Pinpoint the cell where the given text exists, returning its (X, Y) midpoint coordinate. 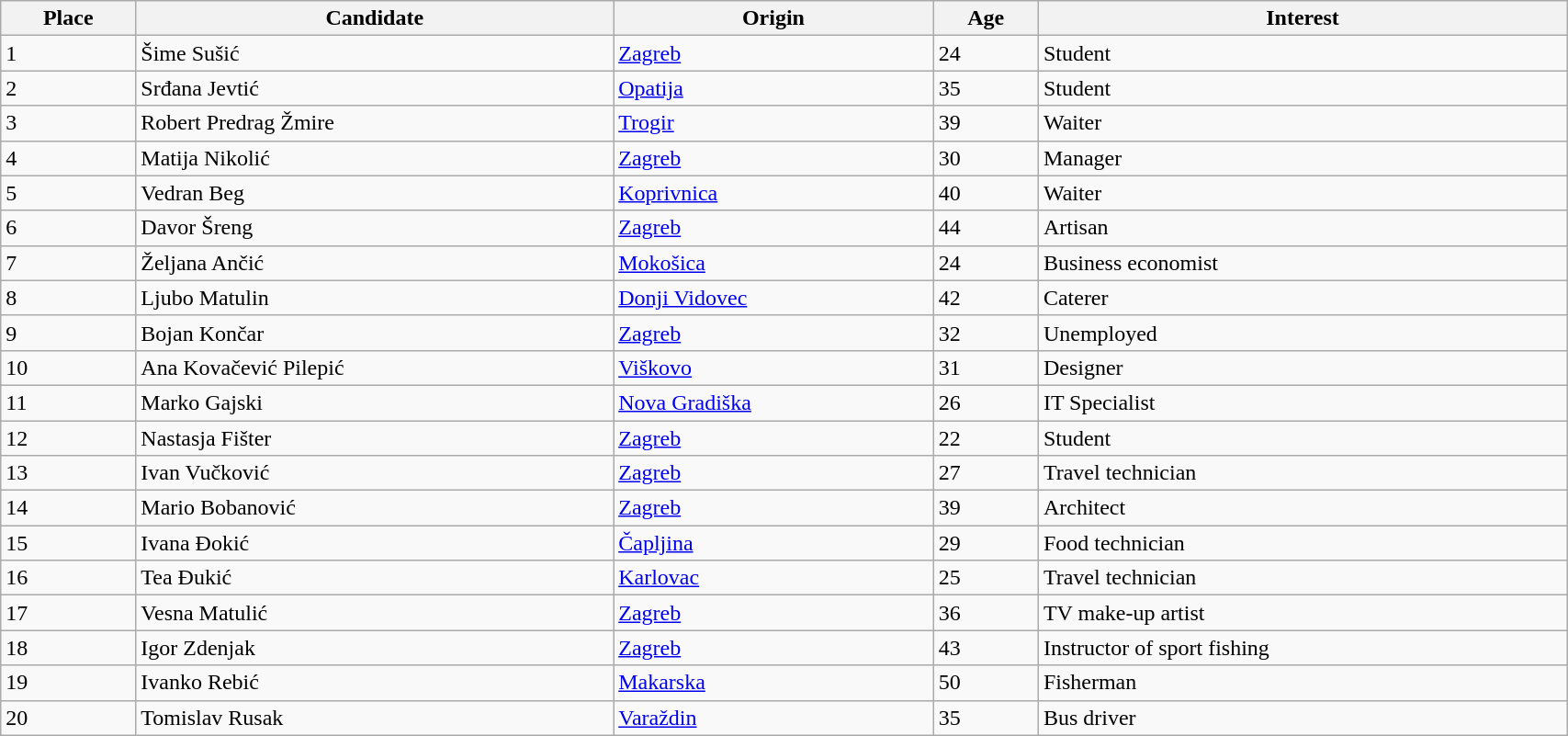
IT Specialist (1303, 402)
Opatija (773, 88)
1 (68, 53)
Age (986, 18)
TV make-up artist (1303, 613)
8 (68, 298)
22 (986, 438)
Davor Šreng (375, 228)
Donji Vidovec (773, 298)
43 (986, 648)
5 (68, 193)
Candidate (375, 18)
14 (68, 508)
Matija Nikolić (375, 158)
17 (68, 613)
Designer (1303, 368)
4 (68, 158)
32 (986, 333)
Makarska (773, 683)
Instructor of sport fishing (1303, 648)
Robert Predrag Žmire (375, 123)
26 (986, 402)
29 (986, 543)
2 (68, 88)
16 (68, 578)
18 (68, 648)
Čapljina (773, 543)
Mario Bobanović (375, 508)
9 (68, 333)
Ana Kovačević Pilepić (375, 368)
Vesna Matulić (375, 613)
Fisherman (1303, 683)
12 (68, 438)
Bus driver (1303, 718)
Interest (1303, 18)
Željana Ančić (375, 263)
Viškovo (773, 368)
Vedran Beg (375, 193)
44 (986, 228)
Origin (773, 18)
3 (68, 123)
Unemployed (1303, 333)
Ivan Vučković (375, 473)
50 (986, 683)
Ivanko Rebić (375, 683)
Manager (1303, 158)
15 (68, 543)
Bojan Končar (375, 333)
10 (68, 368)
Architect (1303, 508)
Tea Đukić (375, 578)
Srđana Jevtić (375, 88)
27 (986, 473)
Šime Sušić (375, 53)
7 (68, 263)
Trogir (773, 123)
Varaždin (773, 718)
Nastasja Fišter (375, 438)
Business economist (1303, 263)
Karlovac (773, 578)
13 (68, 473)
20 (68, 718)
Nova Gradiška (773, 402)
Place (68, 18)
36 (986, 613)
11 (68, 402)
25 (986, 578)
Food technician (1303, 543)
30 (986, 158)
42 (986, 298)
19 (68, 683)
Artisan (1303, 228)
Caterer (1303, 298)
Koprivnica (773, 193)
Marko Gajski (375, 402)
Ljubo Matulin (375, 298)
6 (68, 228)
Tomislav Rusak (375, 718)
Igor Zdenjak (375, 648)
31 (986, 368)
40 (986, 193)
Mokošica (773, 263)
Ivana Đokić (375, 543)
